Provide the (x, y) coordinate of the cell's center where the given text is located.  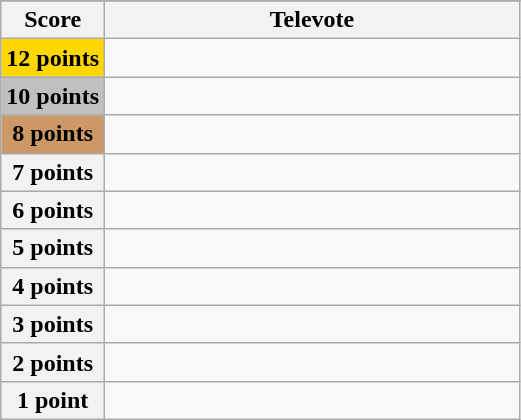
1 point (53, 400)
5 points (53, 248)
10 points (53, 96)
2 points (53, 362)
12 points (53, 58)
4 points (53, 286)
7 points (53, 172)
Televote (312, 20)
3 points (53, 324)
Score (53, 20)
6 points (53, 210)
8 points (53, 134)
